Scan for the cell matching the given text and deliver its [x, y] coordinate at center. 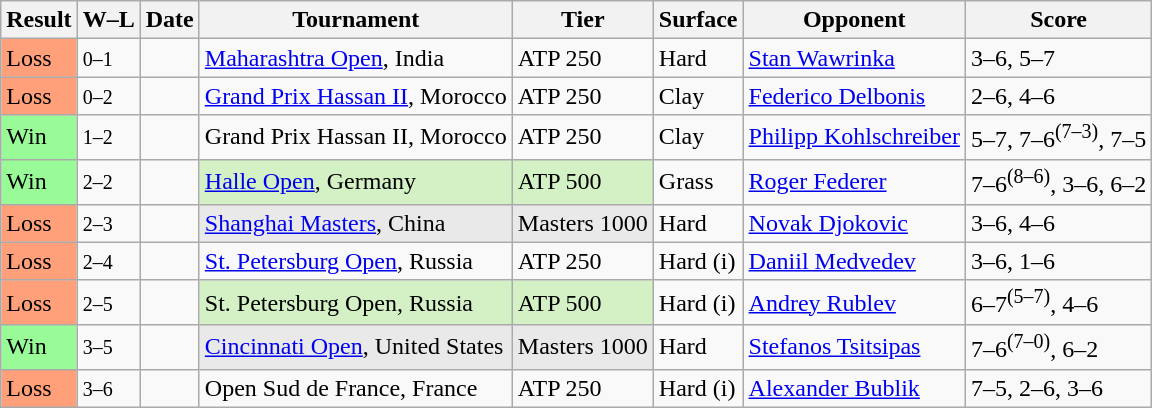
Stan Wawrinka [854, 58]
7–6(8–6), 3–6, 6–2 [1058, 182]
2–4 [108, 261]
Open Sud de France, France [356, 388]
Novak Djokovic [854, 223]
3–6, 5–7 [1058, 58]
3–6, 1–6 [1058, 261]
1–2 [108, 138]
Score [1058, 20]
5–7, 7–6(7–3), 7–5 [1058, 138]
7–5, 2–6, 3–6 [1058, 388]
Shanghai Masters, China [356, 223]
Opponent [854, 20]
7–6(7–0), 6–2 [1058, 348]
Tournament [356, 20]
2–2 [108, 182]
Result [39, 20]
Cincinnati Open, United States [356, 348]
Philipp Kohlschreiber [854, 138]
Roger Federer [854, 182]
3–6 [108, 388]
Grass [698, 182]
Halle Open, Germany [356, 182]
0–2 [108, 96]
Andrey Rublev [854, 302]
3–6, 4–6 [1058, 223]
2–5 [108, 302]
0–1 [108, 58]
2–6, 4–6 [1058, 96]
Tier [582, 20]
3–5 [108, 348]
Stefanos Tsitsipas [854, 348]
Date [170, 20]
Alexander Bublik [854, 388]
Maharashtra Open, India [356, 58]
Surface [698, 20]
Daniil Medvedev [854, 261]
Federico Delbonis [854, 96]
W–L [108, 20]
6–7(5–7), 4–6 [1058, 302]
2–3 [108, 223]
